Find where the given text appears and provide that cell's center as [X, Y] coordinate. 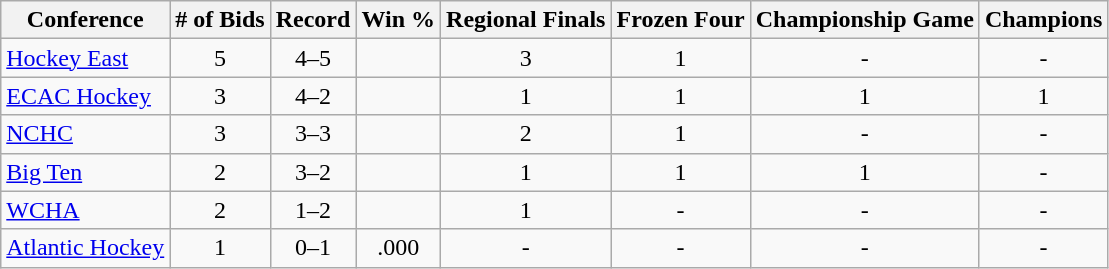
0–1 [313, 248]
Regional Finals [526, 20]
NCHC [86, 134]
WCHA [86, 210]
3–3 [313, 134]
5 [220, 58]
Champions [1043, 20]
Atlantic Hockey [86, 248]
Record [313, 20]
Win % [398, 20]
Big Ten [86, 172]
Conference [86, 20]
# of Bids [220, 20]
4–2 [313, 96]
1–2 [313, 210]
3–2 [313, 172]
Frozen Four [680, 20]
ECAC Hockey [86, 96]
.000 [398, 248]
4–5 [313, 58]
Hockey East [86, 58]
Championship Game [864, 20]
